Return the [X, Y] coordinate for the center point of the cell that contains the specified text.  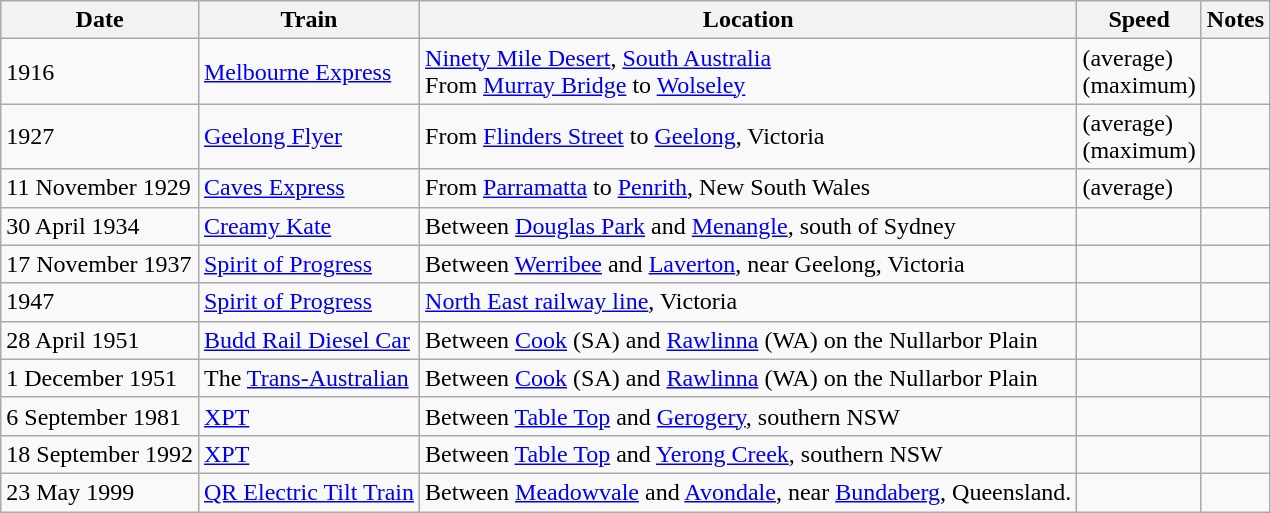
Date [100, 20]
Between Werribee and Laverton, near Geelong, Victoria [748, 264]
Melbourne Express [308, 72]
18 September 1992 [100, 454]
Between Table Top and Yerong Creek, southern NSW [748, 454]
30 April 1934 [100, 226]
From Parramatta to Penrith, New South Wales [748, 188]
Between Table Top and Gerogery, southern NSW [748, 416]
Caves Express [308, 188]
28 April 1951 [100, 340]
Speed [1139, 20]
23 May 1999 [100, 492]
Location [748, 20]
11 November 1929 [100, 188]
The Trans-Australian [308, 378]
1 December 1951 [100, 378]
QR Electric Tilt Train [308, 492]
Between Douglas Park and Menangle, south of Sydney [748, 226]
Budd Rail Diesel Car [308, 340]
North East railway line, Victoria [748, 302]
(average) [1139, 188]
Ninety Mile Desert, South AustraliaFrom Murray Bridge to Wolseley [748, 72]
17 November 1937 [100, 264]
6 September 1981 [100, 416]
Creamy Kate [308, 226]
Notes [1235, 20]
1947 [100, 302]
1927 [100, 136]
Train [308, 20]
Between Meadowvale and Avondale, near Bundaberg, Queensland. [748, 492]
Geelong Flyer [308, 136]
From Flinders Street to Geelong, Victoria [748, 136]
1916 [100, 72]
